Provide the [x, y] coordinate of the cell's center where the given text is located.  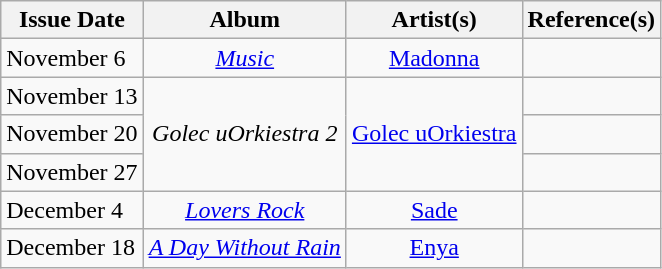
Album [244, 20]
November 13 [72, 96]
December 18 [72, 248]
Reference(s) [592, 20]
December 4 [72, 210]
Sade [434, 210]
A Day Without Rain [244, 248]
Golec uOrkiestra [434, 134]
November 6 [72, 58]
Music [244, 58]
Madonna [434, 58]
Golec uOrkiestra 2 [244, 134]
Artist(s) [434, 20]
Lovers Rock [244, 210]
Issue Date [72, 20]
November 20 [72, 134]
Enya [434, 248]
November 27 [72, 172]
